Capture the cell that displays the provided text and extract its [x, y] central coordinate. 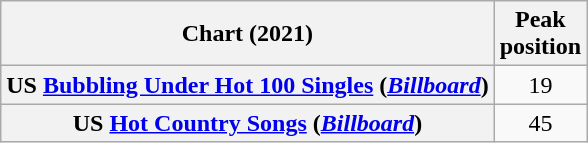
Peakposition [540, 34]
US Bubbling Under Hot 100 Singles (Billboard) [248, 85]
19 [540, 85]
US Hot Country Songs (Billboard) [248, 123]
Chart (2021) [248, 34]
45 [540, 123]
